From the cell containing the given text, extract its center point as [x, y] coordinate. 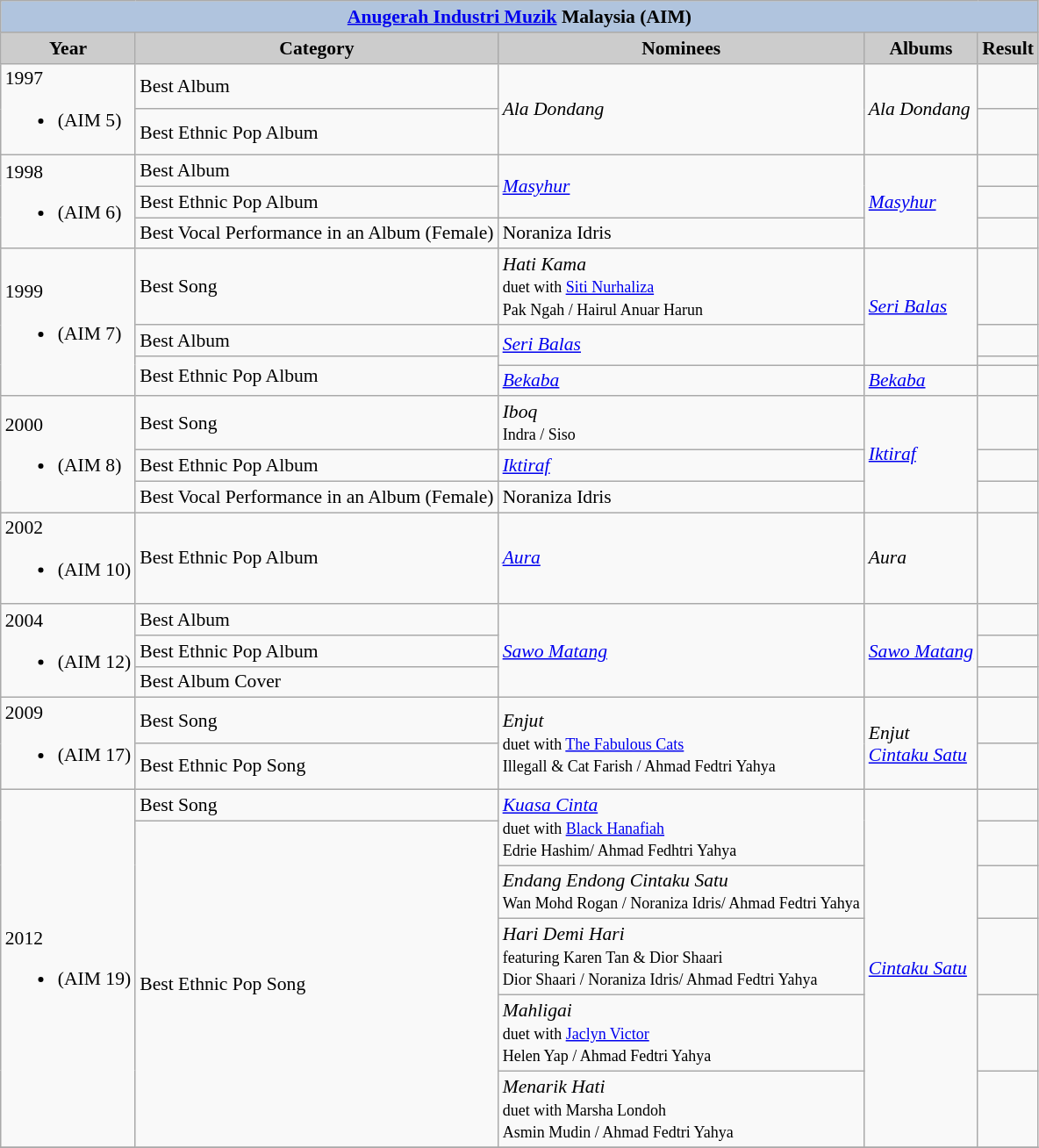
Nominees [681, 48]
Hati Kamaduet with Siti NurhalizaPak Ngah / Hairul Anuar Harun [681, 288]
2009(AIM 17) [68, 743]
Year [68, 48]
Best Album Cover [316, 682]
Result [1007, 48]
Kuasa Cintaduet with Black HanafiahEdrie Hashim/ Ahmad Fedhtri Yahya [681, 827]
Anugerah Industri Muzik Malaysia (AIM) [519, 17]
Category [316, 48]
1998(AIM 6) [68, 202]
1997(AIM 5) [68, 109]
Cintaku Satu [921, 968]
Endang Endong Cintaku SatuWan Mohd Rogan / Noraniza Idris/ Ahmad Fedtri Yahya [681, 892]
2012(AIM 19) [68, 968]
Mahligai duet with Jaclyn VictorHelen Yap / Ahmad Fedtri Yahya [681, 1034]
Hari Demi Hari featuring Karen Tan & Dior ShaariDior Shaari / Noraniza Idris/ Ahmad Fedtri Yahya [681, 957]
Enjutduet with The Fabulous CatsIllegall & Cat Farish / Ahmad Fedtri Yahya [681, 743]
2002(AIM 10) [68, 558]
Albums [921, 48]
2004(AIM 12) [68, 651]
Iboq Indra / Siso [681, 423]
2000(AIM 8) [68, 455]
1999(AIM 7) [68, 323]
Menarik Hati duet with Marsha LondohAsmin Mudin / Ahmad Fedtri Yahya [681, 1109]
EnjutCintaku Satu [921, 743]
